Find where the given text appears and provide that cell's center as [x, y] coordinate. 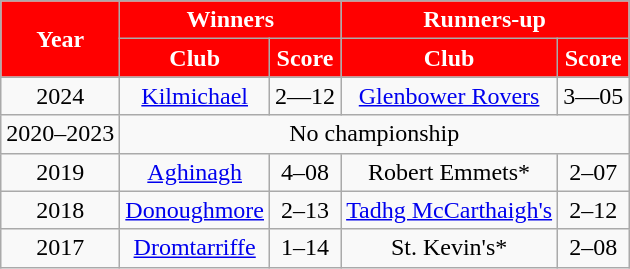
Robert Emmets* [450, 172]
Donoughmore [195, 210]
Winners [230, 20]
Kilmichael [195, 96]
2018 [60, 210]
Year [60, 39]
4–08 [306, 172]
2–07 [594, 172]
2—12 [306, 96]
2–13 [306, 210]
1–14 [306, 248]
Aghinagh [195, 172]
Glenbower Rovers [450, 96]
2024 [60, 96]
Dromtarriffe [195, 248]
2019 [60, 172]
2–12 [594, 210]
2020–2023 [60, 134]
Runners-up [485, 20]
3—05 [594, 96]
2017 [60, 248]
No championship [374, 134]
2–08 [594, 248]
Tadhg McCarthaigh's [450, 210]
St. Kevin's* [450, 248]
